Capture the cell that displays the provided text and extract its [X, Y] central coordinate. 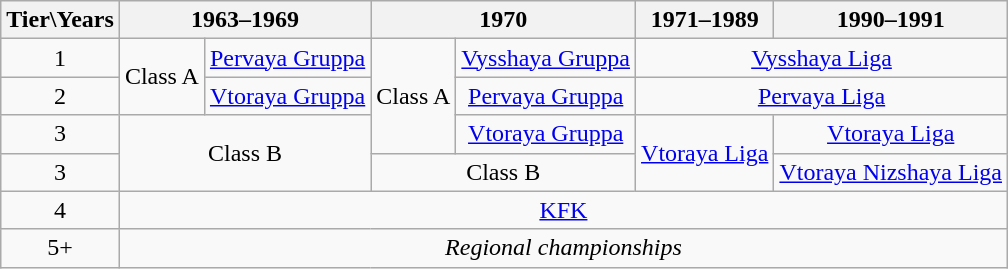
1990–1991 [891, 20]
4 [60, 210]
Vysshaya Gruppa [546, 58]
Regional championships [563, 248]
Tier\Years [60, 20]
1 [60, 58]
2 [60, 96]
1970 [504, 20]
5+ [60, 248]
Vtoraya Nizshaya Liga [891, 172]
1971–1989 [705, 20]
Vysshaya Liga [822, 58]
Pervaya Liga [822, 96]
KFK [563, 210]
1963–1969 [244, 20]
